Output the [X, Y] coordinate of the center of the cell containing the given text.  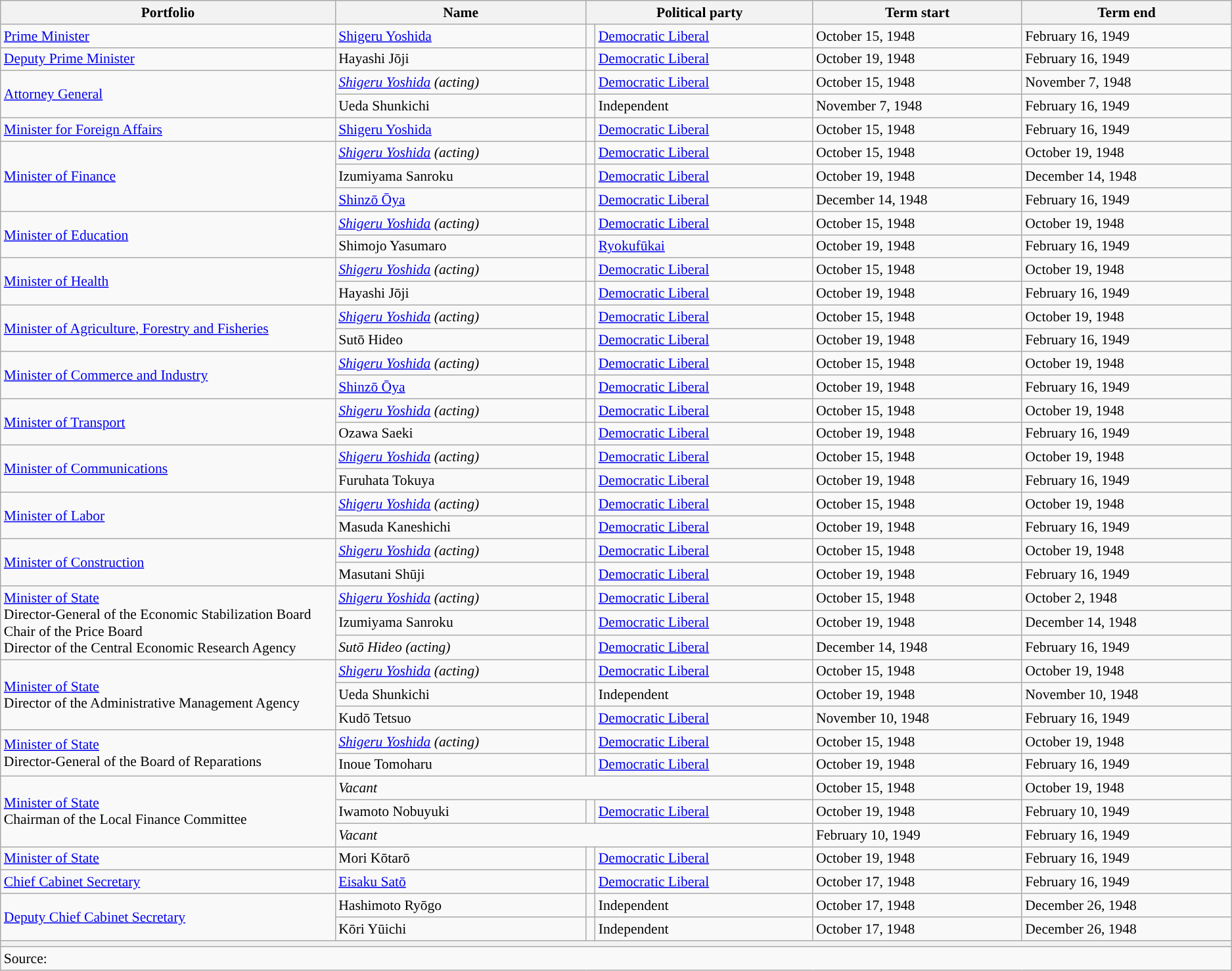
Minister of StateDirector-General of the Board of Reparations [168, 753]
Minister of Health [168, 281]
Minister of Education [168, 235]
Political party [699, 12]
Source: [616, 959]
Kōri Yūichi [461, 929]
Portfolio [168, 12]
Furuhata Tokuya [461, 481]
Minister of Agriculture, Forestry and Fisheries [168, 328]
October 2, 1948 [1126, 598]
Inoue Tomoharu [461, 765]
Eisaku Satō [461, 882]
Attorney General [168, 95]
Term end [1126, 12]
Hashimoto Ryōgo [461, 905]
Term start [917, 12]
Minister of Communications [168, 469]
Iwamoto Nobuyuki [461, 812]
Deputy Chief Cabinet Secretary [168, 917]
Ryokufūkai [704, 246]
Minister of Construction [168, 562]
Chief Cabinet Secretary [168, 882]
Sutō Hideo [461, 340]
Masutani Shūji [461, 574]
Minister of StateDirector of the Administrative Management Agency [168, 695]
Minister of StateDirector-General of the Economic Stabilization BoardChair of the Price BoardDirector of the Central Economic Research Agency [168, 623]
Shimojo Yasumaro [461, 246]
Mori Kōtarō [461, 859]
Masuda Kaneshichi [461, 528]
Kudō Tetsuo [461, 718]
Deputy Prime Minister [168, 59]
Minister of State [168, 859]
Minister of Labor [168, 515]
Minister of Transport [168, 422]
Minister for Foreign Affairs [168, 129]
Ozawa Saeki [461, 434]
Prime Minister [168, 36]
Minister of Commerce and Industry [168, 376]
Minister of StateChairman of the Local Finance Committee [168, 812]
Sutō Hideo (acting) [461, 646]
Name [461, 12]
Minister of Finance [168, 176]
